Identify which cell holds the provided text, then report its [x, y] central coordinate. 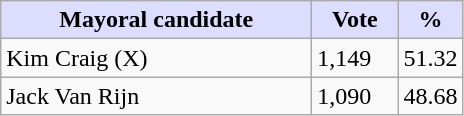
1,149 [355, 58]
Vote [355, 20]
Mayoral candidate [156, 20]
Jack Van Rijn [156, 96]
Kim Craig (X) [156, 58]
% [430, 20]
1,090 [355, 96]
51.32 [430, 58]
48.68 [430, 96]
